Find where the given text appears and provide that cell's center as [X, Y] coordinate. 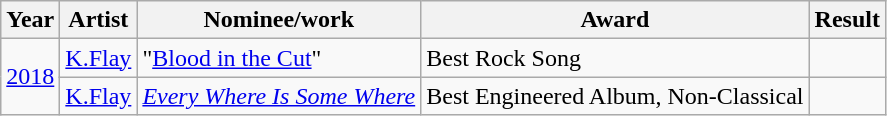
Result [847, 20]
Best Rock Song [615, 58]
Every Where Is Some Where [279, 96]
"Blood in the Cut" [279, 58]
Artist [98, 20]
2018 [30, 77]
Award [615, 20]
Best Engineered Album, Non-Classical [615, 96]
Year [30, 20]
Nominee/work [279, 20]
